Detect which cell encompasses the target text, then output its (X, Y) center coordinate. 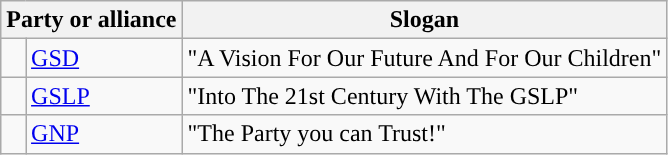
Slogan (424, 20)
"Into The 21st Century With The GSLP" (424, 96)
GSD (104, 58)
Party or alliance (92, 20)
GNP (104, 134)
"The Party you can Trust!" (424, 134)
"A Vision For Our Future And For Our Children" (424, 58)
GSLP (104, 96)
